Locate the cell with the specified text and output its [X, Y] center coordinate. 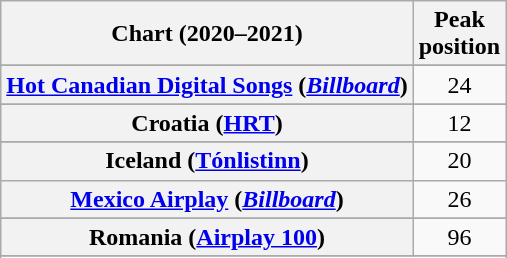
Peakposition [459, 34]
Iceland (Tónlistinn) [207, 161]
Hot Canadian Digital Songs (Billboard) [207, 85]
12 [459, 123]
20 [459, 161]
Croatia (HRT) [207, 123]
96 [459, 237]
Chart (2020–2021) [207, 34]
24 [459, 85]
Romania (Airplay 100) [207, 237]
Mexico Airplay (Billboard) [207, 199]
26 [459, 199]
